Capture the cell that displays the provided text and extract its (x, y) central coordinate. 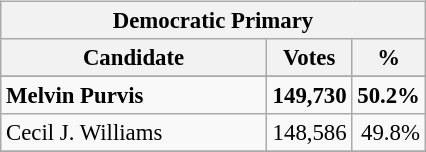
Votes (309, 58)
% (388, 58)
148,586 (309, 133)
Cecil J. Williams (134, 133)
149,730 (309, 96)
Democratic Primary (213, 21)
49.8% (388, 133)
50.2% (388, 96)
Melvin Purvis (134, 96)
Candidate (134, 58)
